Identify which cell holds the provided text, then report its (X, Y) central coordinate. 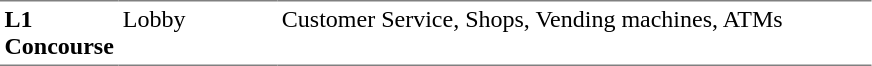
Lobby (198, 33)
Customer Service, Shops, Vending machines, ATMs (574, 33)
L1Concourse (59, 33)
